Return [x, y] of the center of cell containing provided text 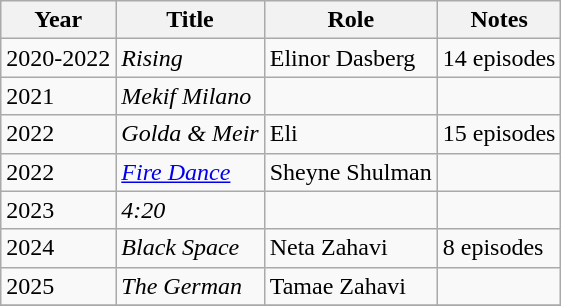
2024 [58, 248]
Neta Zahavi [350, 248]
2023 [58, 210]
Role [350, 20]
Elinor Dasberg [350, 58]
Eli [350, 134]
Title [190, 20]
Rising [190, 58]
4:20 [190, 210]
Sheyne Shulman [350, 172]
2025 [58, 286]
2020-2022 [58, 58]
15 episodes [499, 134]
2021 [58, 96]
8 episodes [499, 248]
Mekif Milano [190, 96]
14 episodes [499, 58]
Notes [499, 20]
Golda & Meir [190, 134]
Black Space [190, 248]
Fire Dance [190, 172]
The German [190, 286]
Year [58, 20]
Tamae Zahavi [350, 286]
